Extract the [X, Y] coordinate from the center of the cell holding the provided text.  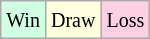
Win [24, 20]
Draw [72, 20]
Loss [126, 20]
